Search for the cell housing the specified text and yield its [X, Y] center coordinate. 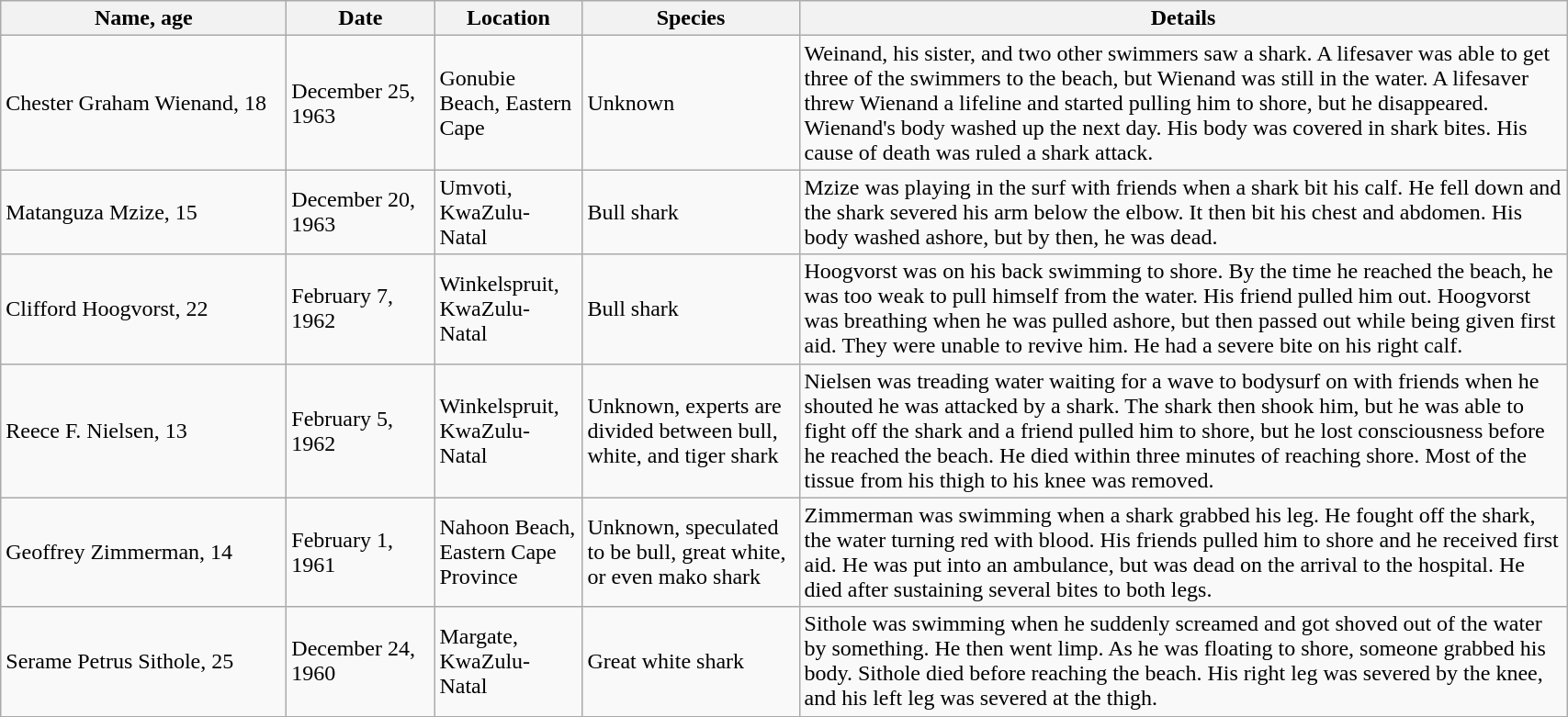
Location [509, 18]
Species [691, 18]
December 25, 1963 [360, 103]
Margate, KwaZulu-Natal [509, 661]
Serame Petrus Sithole, 25 [143, 661]
Gonubie Beach, Eastern Cape [509, 103]
Unknown [691, 103]
Matanguza Mzize, 15 [143, 212]
Umvoti, KwaZulu-Natal [509, 212]
December 20, 1963 [360, 212]
Nahoon Beach, Eastern Cape Province [509, 553]
Great white shark [691, 661]
Reece F. Nielsen, 13 [143, 431]
Chester Graham Wienand, 18 [143, 103]
February 7, 1962 [360, 308]
February 1, 1961 [360, 553]
Geoffrey Zimmerman, 14 [143, 553]
Clifford Hoogvorst, 22 [143, 308]
Details [1183, 18]
Date [360, 18]
Name, age [143, 18]
Unknown, experts are divided between bull, white, and tiger shark [691, 431]
Unknown, speculated to be bull, great white, or even mako shark [691, 553]
December 24, 1960 [360, 661]
February 5, 1962 [360, 431]
